Find where the given text appears and provide that cell's center as [X, Y] coordinate. 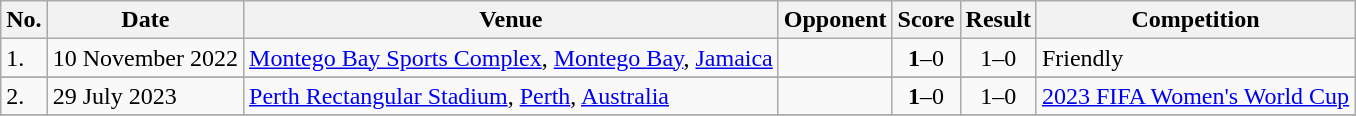
No. [24, 20]
1. [24, 58]
Friendly [1195, 58]
2. [24, 96]
Montego Bay Sports Complex, Montego Bay, Jamaica [512, 58]
Competition [1195, 20]
Opponent [835, 20]
2023 FIFA Women's World Cup [1195, 96]
Result [998, 20]
Perth Rectangular Stadium, Perth, Australia [512, 96]
29 July 2023 [145, 96]
Venue [512, 20]
Date [145, 20]
Score [926, 20]
10 November 2022 [145, 58]
